Identify which cell holds the provided text, then report its (x, y) central coordinate. 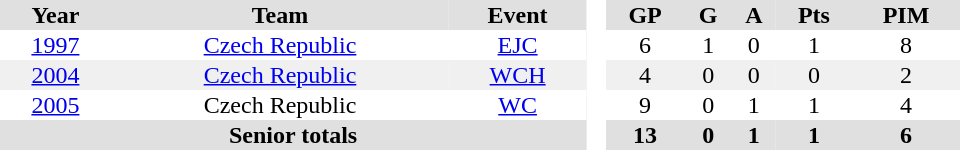
Event (518, 15)
PIM (906, 15)
Year (56, 15)
2 (906, 75)
G (708, 15)
WC (518, 105)
Senior totals (293, 135)
2005 (56, 105)
Pts (814, 15)
13 (646, 135)
8 (906, 45)
A (754, 15)
9 (646, 105)
EJC (518, 45)
WCH (518, 75)
1997 (56, 45)
GP (646, 15)
Team (280, 15)
2004 (56, 75)
